From the cell containing the given text, extract its center point as [X, Y] coordinate. 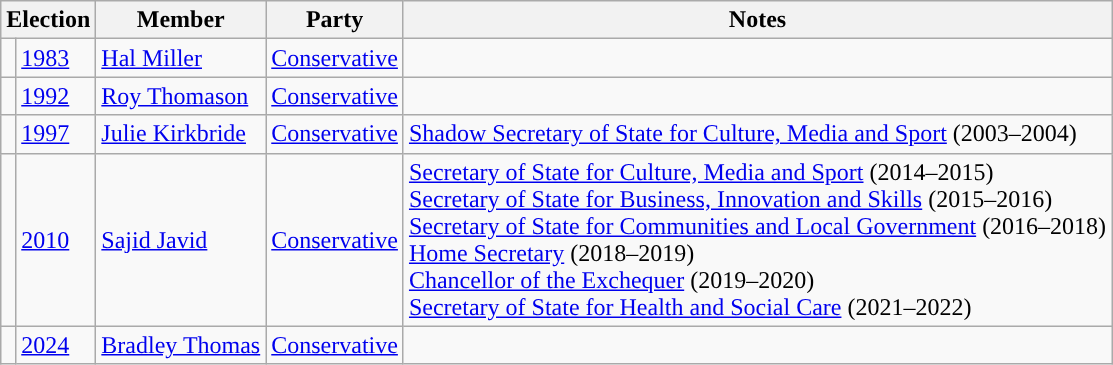
Bradley Thomas [181, 345]
Sajid Javid [181, 240]
Election [48, 20]
Roy Thomason [181, 96]
Hal Miller [181, 58]
1997 [56, 134]
Notes [757, 20]
Member [181, 20]
1983 [56, 58]
2010 [56, 240]
Julie Kirkbride [181, 134]
Shadow Secretary of State for Culture, Media and Sport (2003–2004) [757, 134]
2024 [56, 345]
1992 [56, 96]
Party [335, 20]
